Find where the given text appears and provide that cell's center as [x, y] coordinate. 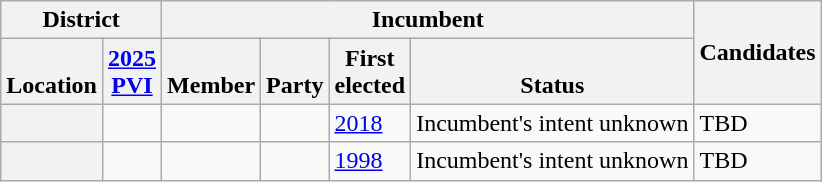
Firstelected [370, 72]
2025PVI [132, 72]
District [82, 20]
Member [212, 72]
2018 [370, 123]
Candidates [758, 52]
1998 [370, 161]
Party [295, 72]
Incumbent [428, 20]
Location [52, 72]
Status [552, 72]
